Output the (X, Y) coordinate of the center of the cell containing the given text.  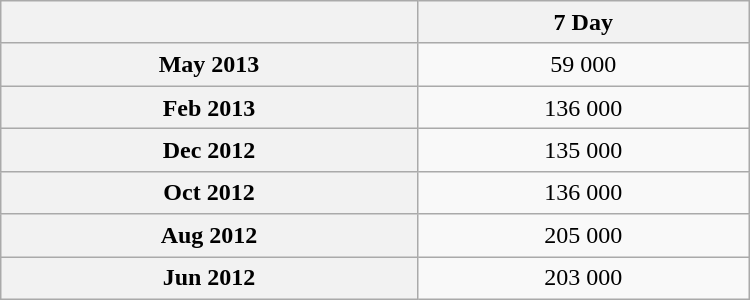
Oct 2012 (209, 192)
205 000 (583, 236)
59 000 (583, 64)
203 000 (583, 278)
Aug 2012 (209, 236)
7 Day (583, 22)
Dec 2012 (209, 150)
May 2013 (209, 64)
135 000 (583, 150)
Feb 2013 (209, 108)
Jun 2012 (209, 278)
